Output the (X, Y) coordinate of the center of the cell containing the given text.  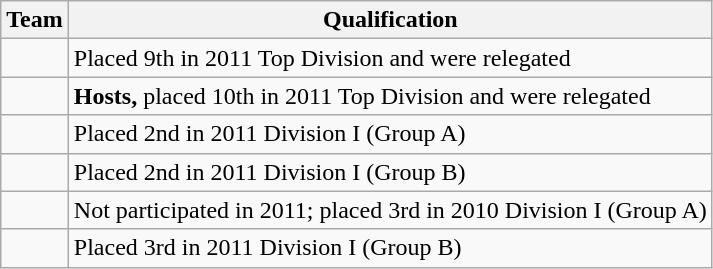
Qualification (390, 20)
Team (35, 20)
Placed 2nd in 2011 Division I (Group A) (390, 134)
Placed 2nd in 2011 Division I (Group B) (390, 172)
Not participated in 2011; placed 3rd in 2010 Division I (Group A) (390, 210)
Placed 9th in 2011 Top Division and were relegated (390, 58)
Placed 3rd in 2011 Division I (Group B) (390, 248)
Hosts, placed 10th in 2011 Top Division and were relegated (390, 96)
